Capture the cell that displays the provided text and extract its (X, Y) central coordinate. 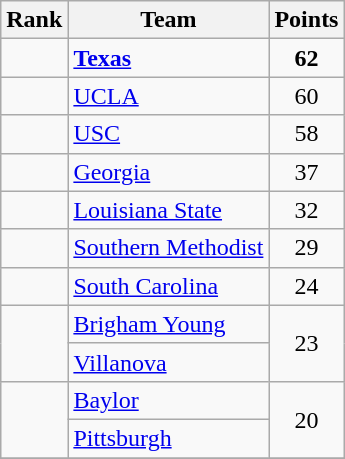
Texas (168, 58)
Louisiana State (168, 210)
Team (168, 20)
Baylor (168, 400)
South Carolina (168, 286)
Georgia (168, 172)
23 (306, 343)
24 (306, 286)
32 (306, 210)
62 (306, 58)
UCLA (168, 96)
Brigham Young (168, 324)
Southern Methodist (168, 248)
29 (306, 248)
60 (306, 96)
Villanova (168, 362)
58 (306, 134)
USC (168, 134)
37 (306, 172)
20 (306, 419)
Pittsburgh (168, 438)
Rank (34, 20)
Points (306, 20)
